Scan for the cell matching the given text and deliver its (X, Y) coordinate at center. 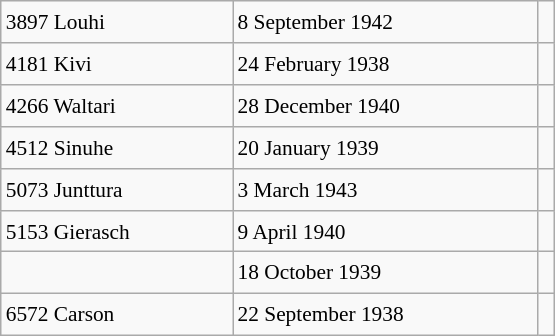
3897 Louhi (117, 22)
5153 Gierasch (117, 231)
22 September 1938 (386, 315)
9 April 1940 (386, 231)
4512 Sinuhe (117, 148)
4181 Kivi (117, 64)
20 January 1939 (386, 148)
24 February 1938 (386, 64)
28 December 1940 (386, 106)
3 March 1943 (386, 189)
6572 Carson (117, 315)
4266 Waltari (117, 106)
8 September 1942 (386, 22)
5073 Junttura (117, 189)
18 October 1939 (386, 273)
